Capture the cell that displays the provided text and extract its [X, Y] central coordinate. 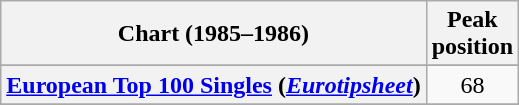
Peakposition [472, 34]
European Top 100 Singles (Eurotipsheet) [214, 85]
Chart (1985–1986) [214, 34]
68 [472, 85]
